Return [X, Y] of the center of cell containing provided text 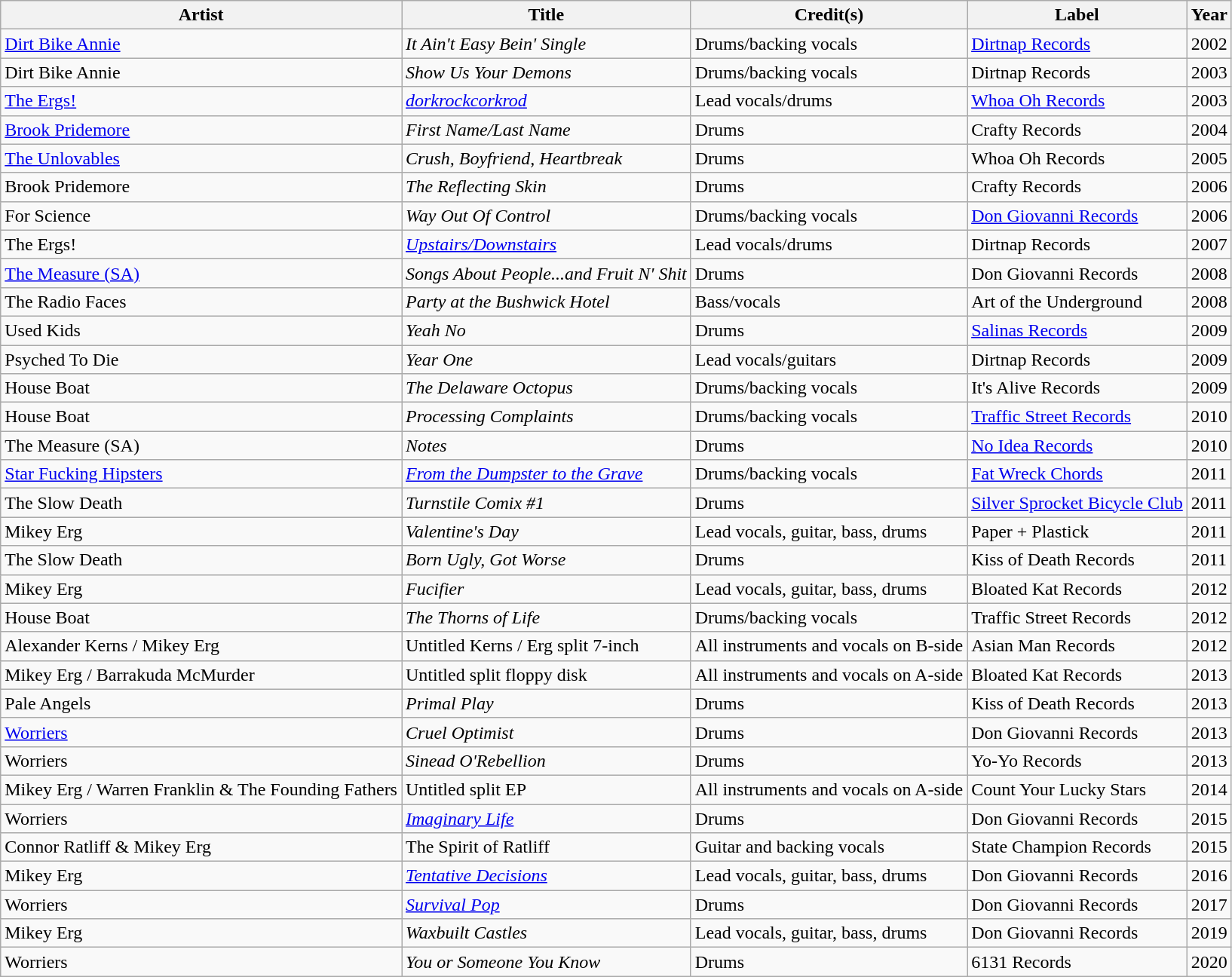
Fat Wreck Chords [1077, 474]
Notes [546, 446]
Year One [546, 360]
Valentine's Day [546, 531]
Songs About People...and Fruit N' Shit [546, 273]
State Champion Records [1077, 847]
Party at the Bushwick Hotel [546, 302]
Title [546, 15]
Art of the Underground [1077, 302]
The Thorns of Life [546, 617]
The Delaware Octopus [546, 388]
2020 [1209, 962]
Fucifier [546, 589]
2004 [1209, 130]
Crush, Boyfriend, Heartbreak [546, 158]
The Reflecting Skin [546, 187]
Untitled split floppy disk [546, 675]
Untitled split EP [546, 789]
Asian Man Records [1077, 646]
Count Your Lucky Stars [1077, 789]
The Unlovables [201, 158]
Pale Angels [201, 703]
First Name/Last Name [546, 130]
From the Dumpster to the Grave [546, 474]
It's Alive Records [1077, 388]
Processing Complaints [546, 417]
Paper + Plastick [1077, 531]
Upstairs/Downstairs [546, 244]
No Idea Records [1077, 446]
2005 [1209, 158]
Alexander Kerns / Mikey Erg [201, 646]
dorkrockcorkrod [546, 101]
Cruel Optimist [546, 732]
Guitar and backing vocals [829, 847]
2016 [1209, 876]
2019 [1209, 933]
The Radio Faces [201, 302]
Untitled Kerns / Erg split 7-inch [546, 646]
Label [1077, 15]
Salinas Records [1077, 330]
For Science [201, 216]
Waxbuilt Castles [546, 933]
Tentative Decisions [546, 876]
The Spirit of Ratliff [546, 847]
It Ain't Easy Bein' Single [546, 44]
2017 [1209, 905]
Used Kids [201, 330]
Psyched To Die [201, 360]
Survival Pop [546, 905]
Yeah No [546, 330]
Show Us Your Demons [546, 72]
Credit(s) [829, 15]
Year [1209, 15]
2007 [1209, 244]
Bass/vocals [829, 302]
Mikey Erg / Warren Franklin & The Founding Fathers [201, 789]
Silver Sprocket Bicycle Club [1077, 503]
2014 [1209, 789]
Turnstile Comix #1 [546, 503]
Lead vocals/guitars [829, 360]
2002 [1209, 44]
All instruments and vocals on B-side [829, 646]
6131 Records [1077, 962]
Sinead O'Rebellion [546, 761]
Mikey Erg / Barrakuda McMurder [201, 675]
Way Out Of Control [546, 216]
You or Someone You Know [546, 962]
Star Fucking Hipsters [201, 474]
Born Ugly, Got Worse [546, 560]
Imaginary Life [546, 818]
Primal Play [546, 703]
Connor Ratliff & Mikey Erg [201, 847]
Artist [201, 15]
Yo-Yo Records [1077, 761]
